Pinpoint the cell where the given text exists, returning its [X, Y] midpoint coordinate. 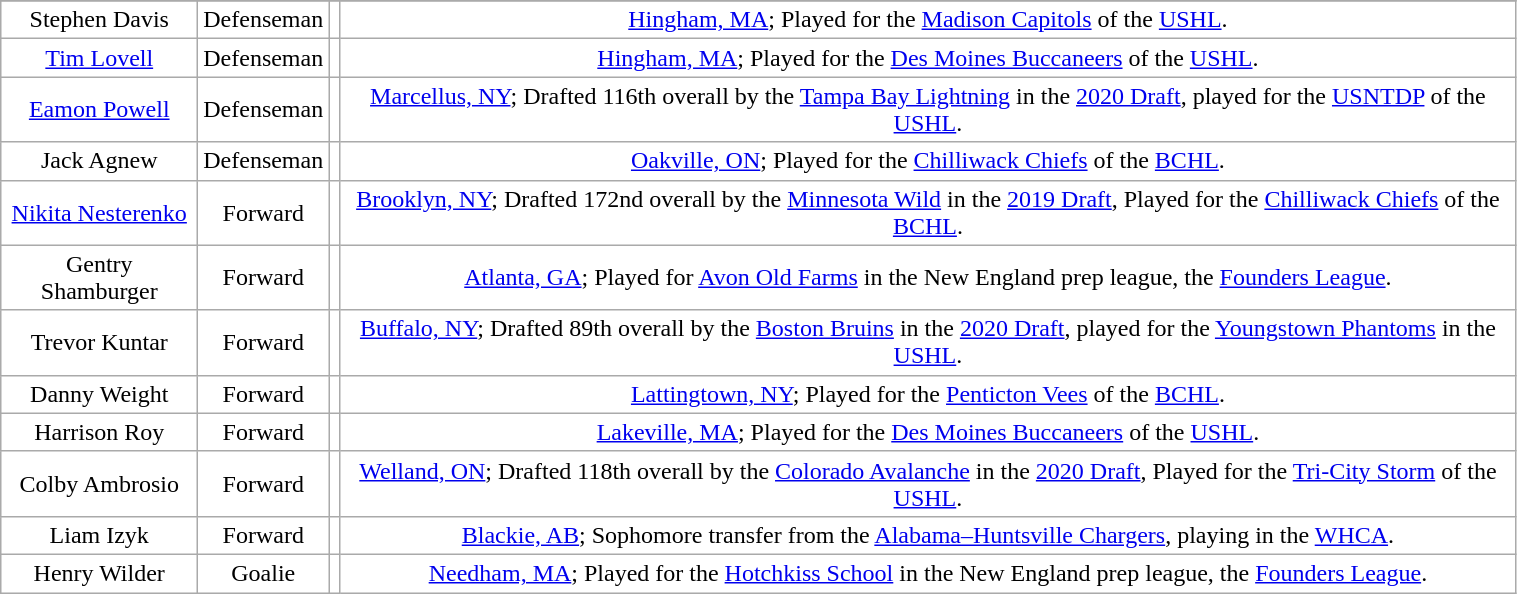
Brooklyn, NY; Drafted 172nd overall by the Minnesota Wild in the 2019 Draft, Played for the Chilliwack Chiefs of the BCHL. [928, 212]
Hingham, MA; Played for the Madison Capitols of the USHL. [928, 20]
Danny Weight [100, 394]
Lakeville, MA; Played for the Des Moines Buccaneers of the USHL. [928, 432]
Liam Izyk [100, 535]
Tim Lovell [100, 58]
Harrison Roy [100, 432]
Jack Agnew [100, 161]
Lattingtown, NY; Played for the Penticton Vees of the BCHL. [928, 394]
Trevor Kuntar [100, 342]
Hingham, MA; Played for the Des Moines Buccaneers of the USHL. [928, 58]
Marcellus, NY; Drafted 116th overall by the Tampa Bay Lightning in the 2020 Draft, played for the USNTDP of the USHL. [928, 110]
Blackie, AB; Sophomore transfer from the Alabama–Huntsville Chargers, playing in the WHCA. [928, 535]
Nikita Nesterenko [100, 212]
Eamon Powell [100, 110]
Welland, ON; Drafted 118th overall by the Colorado Avalanche in the 2020 Draft, Played for the Tri-City Storm of the USHL. [928, 484]
Goalie [264, 573]
Buffalo, NY; Drafted 89th overall by the Boston Bruins in the 2020 Draft, played for the Youngstown Phantoms in the USHL. [928, 342]
Stephen Davis [100, 20]
Oakville, ON; Played for the Chilliwack Chiefs of the BCHL. [928, 161]
Needham, MA; Played for the Hotchkiss School in the New England prep league, the Founders League. [928, 573]
Gentry Shamburger [100, 278]
Colby Ambrosio [100, 484]
Atlanta, GA; Played for Avon Old Farms in the New England prep league, the Founders League. [928, 278]
Henry Wilder [100, 573]
